Provide the [x, y] coordinate of the cell's center where the given text is located.  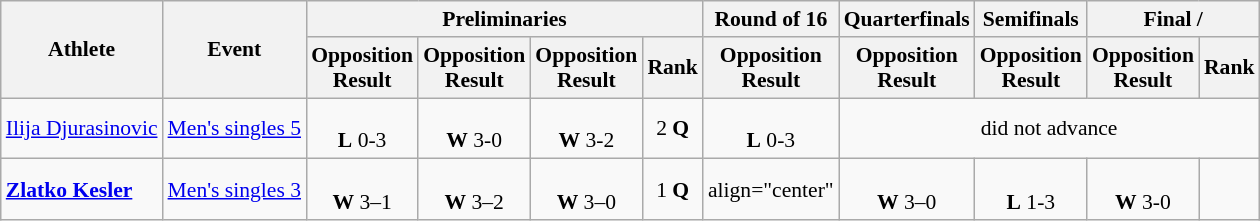
Athlete [82, 50]
W 3–2 [474, 190]
W 3–1 [362, 190]
2 Q [672, 128]
Zlatko Kesler [82, 190]
did not advance [1050, 128]
W 3-2 [586, 128]
Men's singles 5 [235, 128]
1 Q [672, 190]
L 1-3 [1031, 190]
Round of 16 [771, 19]
align="center" [771, 190]
Quarterfinals [907, 19]
Men's singles 3 [235, 190]
Ilija Djurasinovic [82, 128]
Final / [1174, 19]
Semifinals [1031, 19]
Preliminaries [504, 19]
Event [235, 50]
